Provide the (x, y) coordinate of the cell's center where the given text is located.  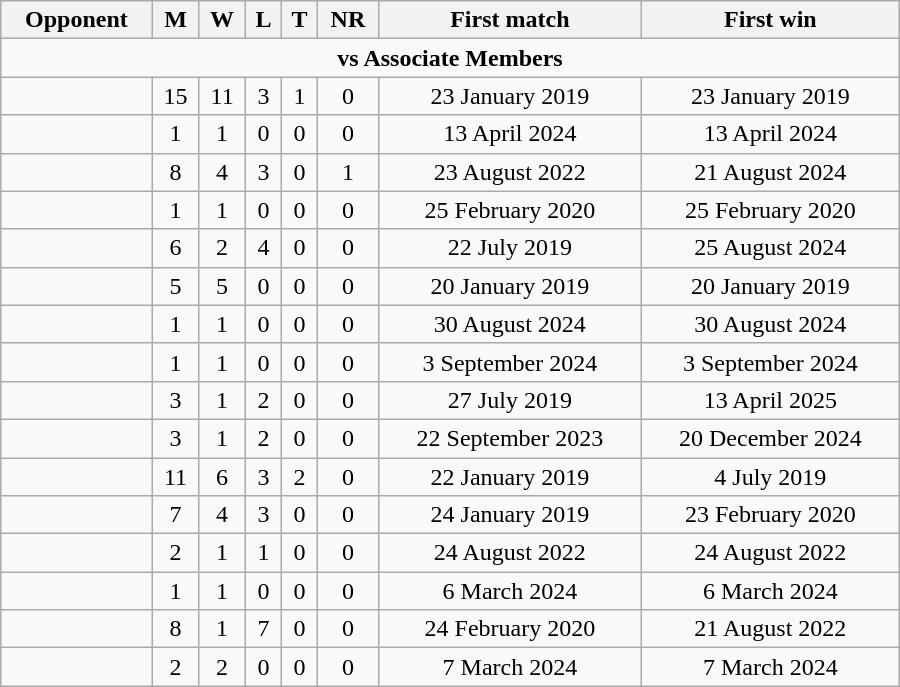
23 August 2022 (510, 172)
23 February 2020 (770, 515)
22 July 2019 (510, 248)
M (176, 20)
First match (510, 20)
21 August 2024 (770, 172)
24 January 2019 (510, 515)
22 September 2023 (510, 438)
T (299, 20)
27 July 2019 (510, 400)
25 August 2024 (770, 248)
20 December 2024 (770, 438)
First win (770, 20)
NR (348, 20)
vs Associate Members (450, 58)
W (222, 20)
13 April 2025 (770, 400)
15 (176, 96)
22 January 2019 (510, 477)
L (263, 20)
4 July 2019 (770, 477)
24 February 2020 (510, 629)
Opponent (76, 20)
21 August 2022 (770, 629)
